Determine the (X, Y) coordinate at the center of the cell enclosing the given text.  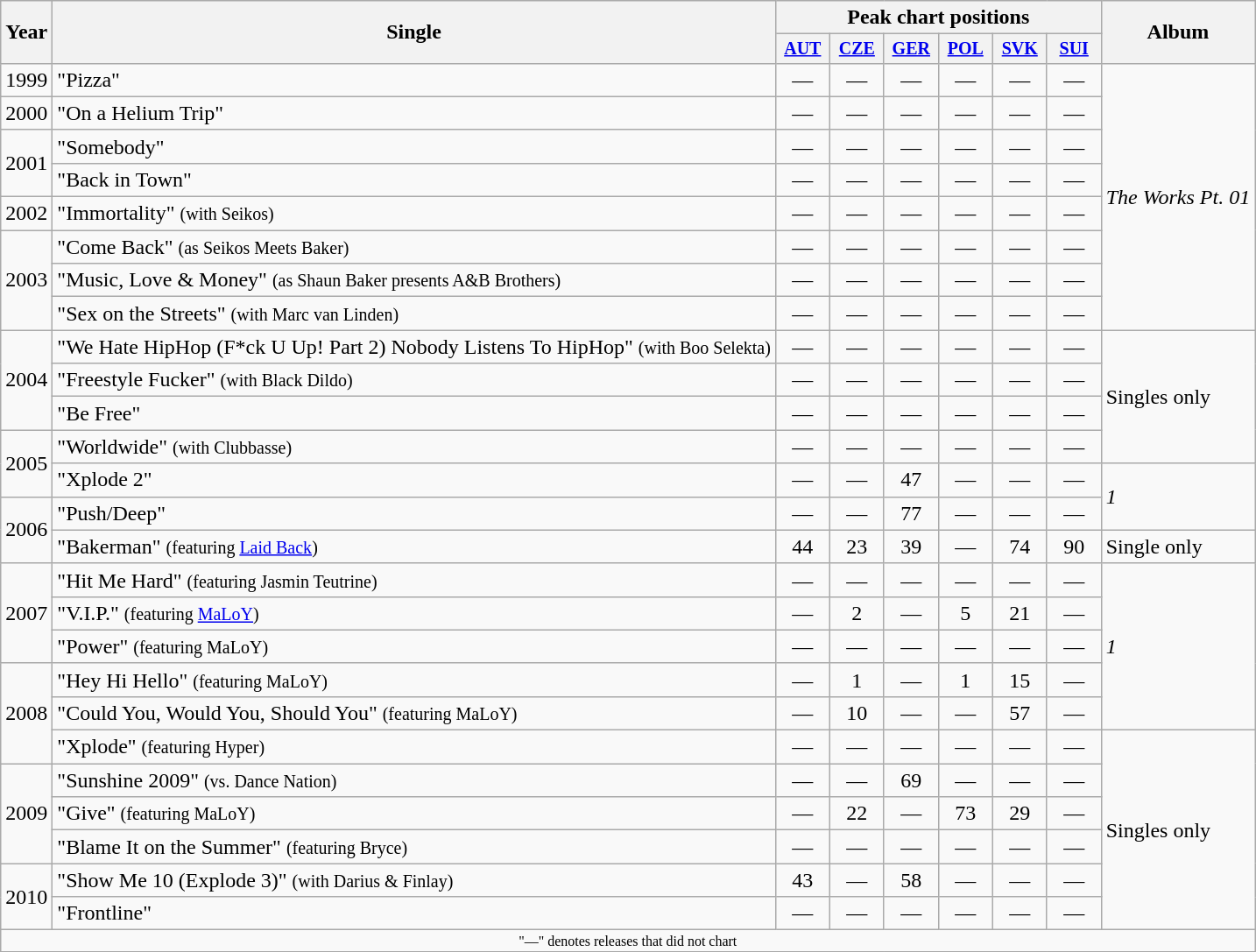
SVK (1020, 49)
29 (1020, 814)
"Frontline" (414, 913)
2007 (26, 613)
Year (26, 32)
"Hey Hi Hello" (featuring MaLoY) (414, 680)
2 (857, 613)
POL (965, 49)
Peak chart positions (938, 18)
"Hit Me Hard" (featuring Jasmin Teutrine) (414, 580)
"Show Me 10 (Explode 3)" (with Darius & Finlay) (414, 880)
39 (911, 547)
GER (911, 49)
"Give" (featuring MaLoY) (414, 814)
5 (965, 613)
"We Hate HipHop (F*ck U Up! Part 2) Nobody Listens To HipHop" (with Boo Selekta) (414, 347)
"Could You, Would You, Should You" (featuring MaLoY) (414, 713)
"Worldwide" (with Clubbasse) (414, 447)
44 (802, 547)
2008 (26, 713)
"On a Helium Trip" (414, 113)
2005 (26, 463)
Single only (1178, 547)
21 (1020, 613)
90 (1074, 547)
23 (857, 547)
AUT (802, 49)
"Blame It on the Summer" (featuring Bryce) (414, 847)
The Works Pt. 01 (1178, 196)
43 (802, 880)
2003 (26, 280)
22 (857, 814)
1999 (26, 80)
2009 (26, 814)
"Sunshine 2009" (vs. Dance Nation) (414, 780)
"Power" (featuring MaLoY) (414, 646)
2001 (26, 163)
47 (911, 480)
69 (911, 780)
Album (1178, 32)
"Xplode" (featuring Hyper) (414, 747)
"Push/Deep" (414, 513)
"Back in Town" (414, 180)
74 (1020, 547)
Single (414, 32)
"Bakerman" (featuring Laid Back) (414, 547)
"Come Back" (as Seikos Meets Baker) (414, 247)
2002 (26, 214)
58 (911, 880)
15 (1020, 680)
SUI (1074, 49)
"Pizza" (414, 80)
"V.I.P." (featuring MaLoY) (414, 613)
"Somebody" (414, 146)
10 (857, 713)
77 (911, 513)
2006 (26, 530)
"Sex on the Streets" (with Marc van Linden) (414, 314)
"Be Free" (414, 413)
"—" denotes releases that did not chart (628, 941)
2004 (26, 380)
57 (1020, 713)
2000 (26, 113)
"Freestyle Fucker" (with Black Dildo) (414, 380)
"Immortality" (with Seikos) (414, 214)
CZE (857, 49)
2010 (26, 897)
"Xplode 2" (414, 480)
"Music, Love & Money" (as Shaun Baker presents A&B Brothers) (414, 280)
73 (965, 814)
